Locate the cell with the specified text and output its [X, Y] center coordinate. 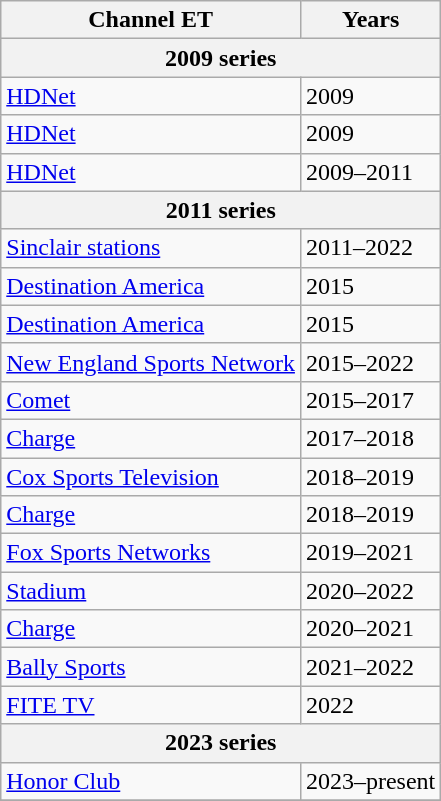
Honor Club [151, 781]
FITE TV [151, 705]
2009–2011 [370, 172]
Stadium [151, 591]
2015–2017 [370, 400]
Cox Sports Television [151, 477]
Years [370, 20]
2021–2022 [370, 667]
2017–2018 [370, 438]
New England Sports Network [151, 362]
Bally Sports [151, 667]
2020–2022 [370, 591]
2023 series [221, 743]
2020–2021 [370, 629]
2009 series [221, 58]
Sinclair stations [151, 248]
Fox Sports Networks [151, 553]
2011 series [221, 210]
2015–2022 [370, 362]
2022 [370, 705]
2023–present [370, 781]
2011–2022 [370, 248]
2019–2021 [370, 553]
Channel ET [151, 20]
Comet [151, 400]
